Pinpoint the cell where the given text exists, returning its (x, y) midpoint coordinate. 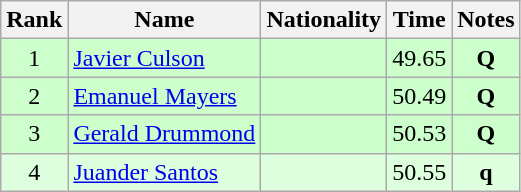
50.49 (420, 96)
49.65 (420, 58)
3 (34, 134)
q (486, 172)
Nationality (324, 20)
Name (164, 20)
4 (34, 172)
Time (420, 20)
50.55 (420, 172)
Rank (34, 20)
Emanuel Mayers (164, 96)
Notes (486, 20)
Javier Culson (164, 58)
1 (34, 58)
50.53 (420, 134)
Gerald Drummond (164, 134)
2 (34, 96)
Juander Santos (164, 172)
